From the cell containing the given text, extract its center point as [X, Y] coordinate. 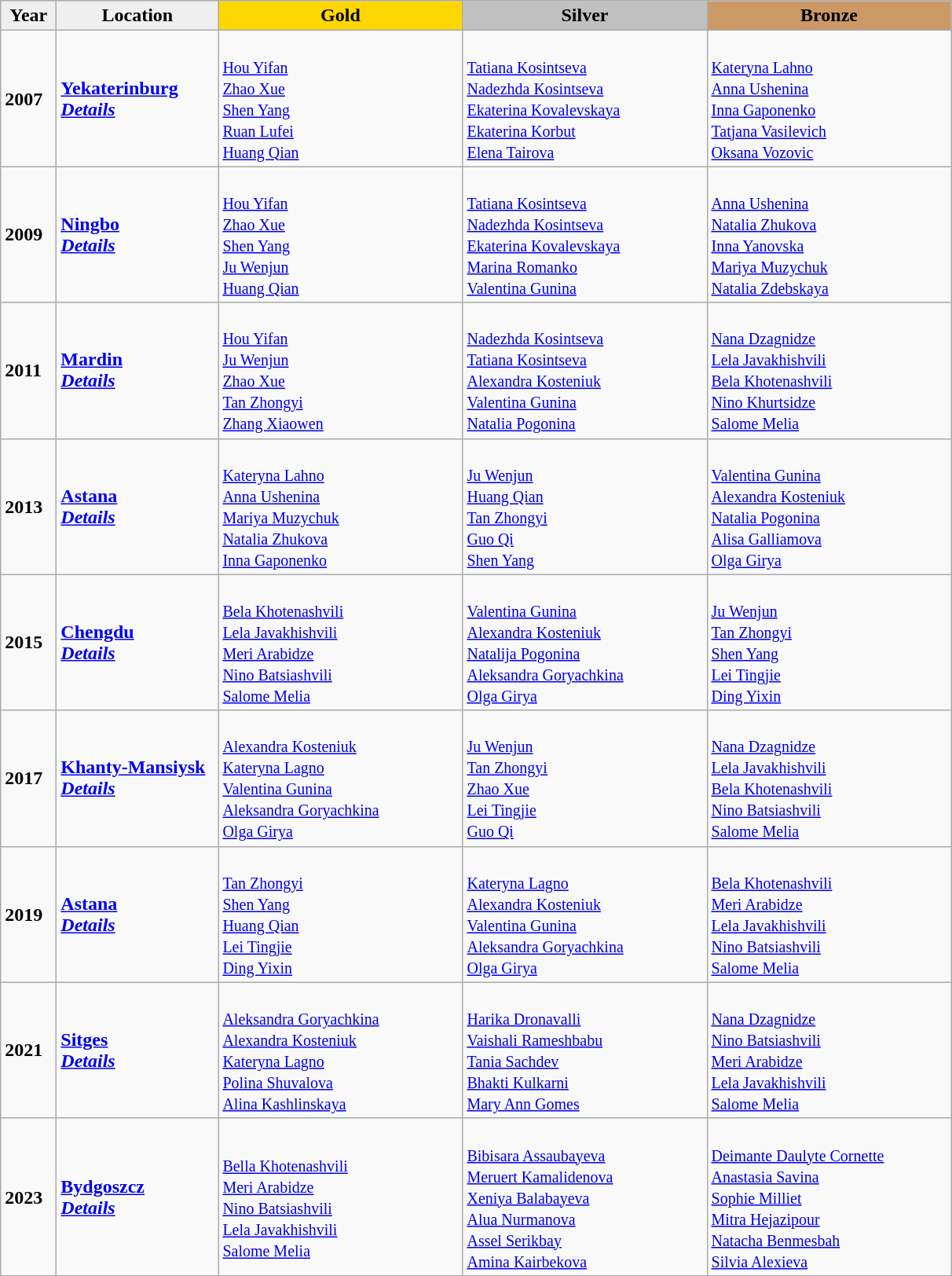
Valentina GuninaAlexandra KosteniukNatalia PogoninaAlisa GalliamovaOlga Girya [829, 506]
Khanty-MansiyskDetails [137, 778]
Tatiana KosintsevaNadezhda KosintsevaEkaterina KovalevskayaEkaterina KorbutElena Tairova [584, 99]
2021 [28, 1050]
2017 [28, 778]
YekaterinburgDetails [137, 99]
Bela KhotenashviliLela JavakhishviliMeri ArabidzeNino BatsiashviliSalome Melia [341, 643]
2023 [28, 1197]
Nadezhda KosintsevaTatiana KosintsevaAlexandra KosteniukValentina GuninaNatalia Pogonina [584, 371]
Ju WenjunTan ZhongyiShen YangLei TingjieDing Yixin [829, 643]
Nana DzagnidzeLela JavakhishviliBela KhotenashviliNino BatsiashviliSalome Melia [829, 778]
Bronze [829, 16]
Tatiana KosintsevaNadezhda KosintsevaEkaterina KovalevskayaMarina RomankoValentina Gunina [584, 234]
BydgoszczDetails [137, 1197]
Hou YifanJu WenjunZhao XueTan ZhongyiZhang Xiaowen [341, 371]
Year [28, 16]
Hou YifanZhao XueShen YangRuan LufeiHuang Qian [341, 99]
Valentina GuninaAlexandra KosteniukNatalija PogoninaAleksandra GoryachkinaOlga Girya [584, 643]
NingboDetails [137, 234]
Aleksandra GoryachkinaAlexandra KosteniukKateryna LagnoPolina ShuvalovaAlina Kashlinskaya [341, 1050]
Location [137, 16]
Deimante Daulyte CornetteAnastasia SavinaSophie MillietMitra HejazipourNatacha BenmesbahSilvia Alexieva [829, 1197]
Bella KhotenashviliMeri ArabidzeNino BatsiashviliLela JavakhishviliSalome Melia [341, 1197]
2019 [28, 915]
Ju WenjunTan ZhongyiZhao XueLei TingjieGuo Qi [584, 778]
2009 [28, 234]
Anna UsheninaNatalia ZhukovaInna YanovskaMariya MuzychukNatalia Zdebskaya [829, 234]
2011 [28, 371]
Gold [341, 16]
SitgesDetails [137, 1050]
2013 [28, 506]
Nana DzagnidzeLela JavakhishviliBela KhotenashviliNino KhurtsidzeSalome Melia [829, 371]
2007 [28, 99]
Hou YifanZhao XueShen YangJu WenjunHuang Qian [341, 234]
Bela KhotenashviliMeri ArabidzeLela JavakhishviliNino BatsiashviliSalome Melia [829, 915]
Tan ZhongyiShen YangHuang QianLei TingjieDing Yixin [341, 915]
Kateryna LagnoAlexandra KosteniukValentina GuninaAleksandra GoryachkinaOlga Girya [584, 915]
MardinDetails [137, 371]
Kateryna LahnoAnna UsheninaInna GaponenkoTatjana VasilevichOksana Vozovic [829, 99]
Ju WenjunHuang QianTan ZhongyiGuo QiShen Yang [584, 506]
Silver [584, 16]
Nana DzagnidzeNino BatsiashviliMeri ArabidzeLela JavakhishviliSalome Melia [829, 1050]
Bibisara AssaubayevaMeruert KamalidenovaXeniya BalabayevaAlua NurmanovaAssel SerikbayAmina Kairbekova [584, 1197]
Harika DronavalliVaishali RameshbabuTania SachdevBhakti KulkarniMary Ann Gomes [584, 1050]
2015 [28, 643]
Alexandra KosteniukKateryna LagnoValentina GuninaAleksandra GoryachkinaOlga Girya [341, 778]
Kateryna LahnoAnna UsheninaMariya MuzychukNatalia ZhukovaInna Gaponenko [341, 506]
ChengduDetails [137, 643]
